Search for the cell housing the specified text and yield its [X, Y] center coordinate. 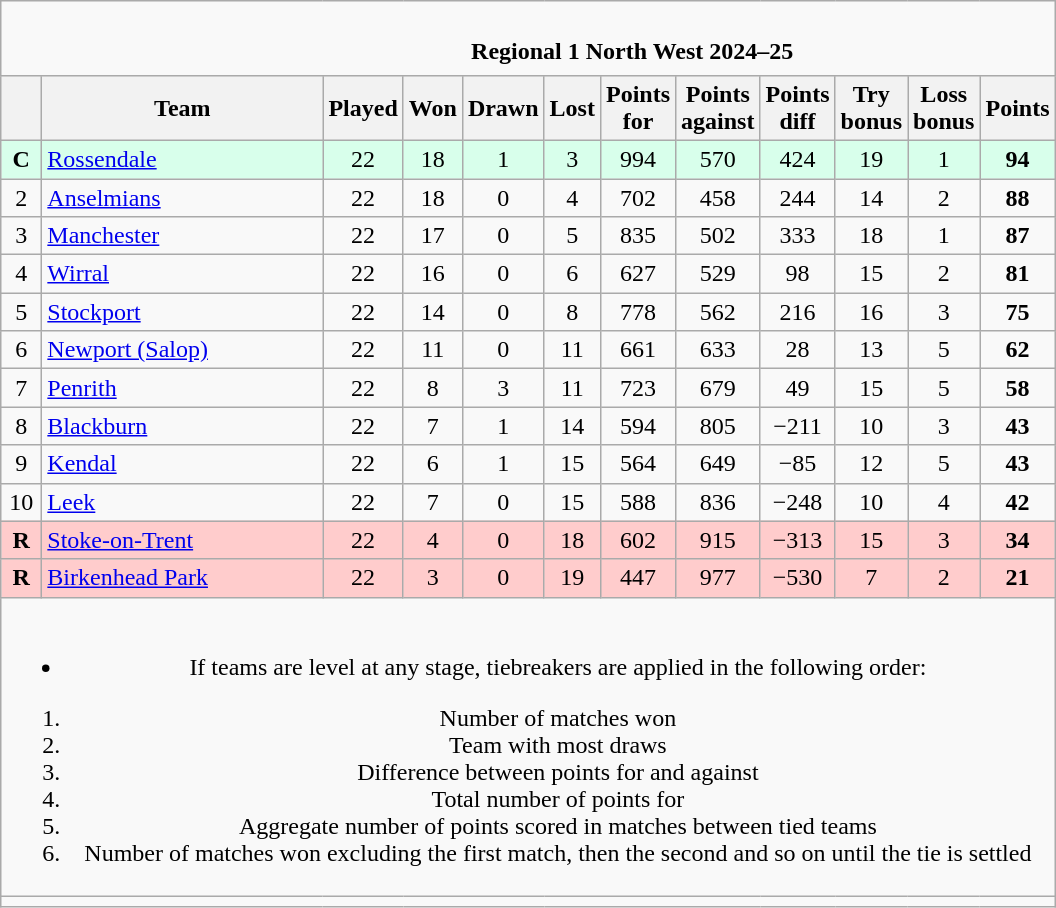
Lost [572, 108]
529 [718, 274]
333 [798, 236]
661 [638, 350]
564 [638, 464]
Try bonus [871, 108]
649 [718, 464]
Anselmians [182, 197]
Birkenhead Park [182, 578]
49 [798, 388]
633 [718, 350]
244 [798, 197]
723 [638, 388]
87 [1018, 236]
62 [1018, 350]
Manchester [182, 236]
994 [638, 159]
602 [638, 540]
81 [1018, 274]
Played [363, 108]
−85 [798, 464]
562 [718, 312]
34 [1018, 540]
Penrith [182, 388]
−248 [798, 502]
13 [871, 350]
588 [638, 502]
627 [638, 274]
977 [718, 578]
Stockport [182, 312]
570 [718, 159]
Newport (Salop) [182, 350]
835 [638, 236]
12 [871, 464]
28 [798, 350]
−313 [798, 540]
Points [1018, 108]
424 [798, 159]
Kendal [182, 464]
−211 [798, 426]
447 [638, 578]
Stoke-on-Trent [182, 540]
Blackburn [182, 426]
75 [1018, 312]
Points for [638, 108]
58 [1018, 388]
702 [638, 197]
21 [1018, 578]
Drawn [503, 108]
Loss bonus [944, 108]
Points diff [798, 108]
915 [718, 540]
778 [638, 312]
94 [1018, 159]
594 [638, 426]
Wirral [182, 274]
679 [718, 388]
Points against [718, 108]
216 [798, 312]
98 [798, 274]
17 [432, 236]
−530 [798, 578]
502 [718, 236]
805 [718, 426]
42 [1018, 502]
Team [182, 108]
836 [718, 502]
C [22, 159]
Won [432, 108]
88 [1018, 197]
9 [22, 464]
Leek [182, 502]
Rossendale [182, 159]
458 [718, 197]
